Determine the [X, Y] coordinate at the center of the cell enclosing the given text.  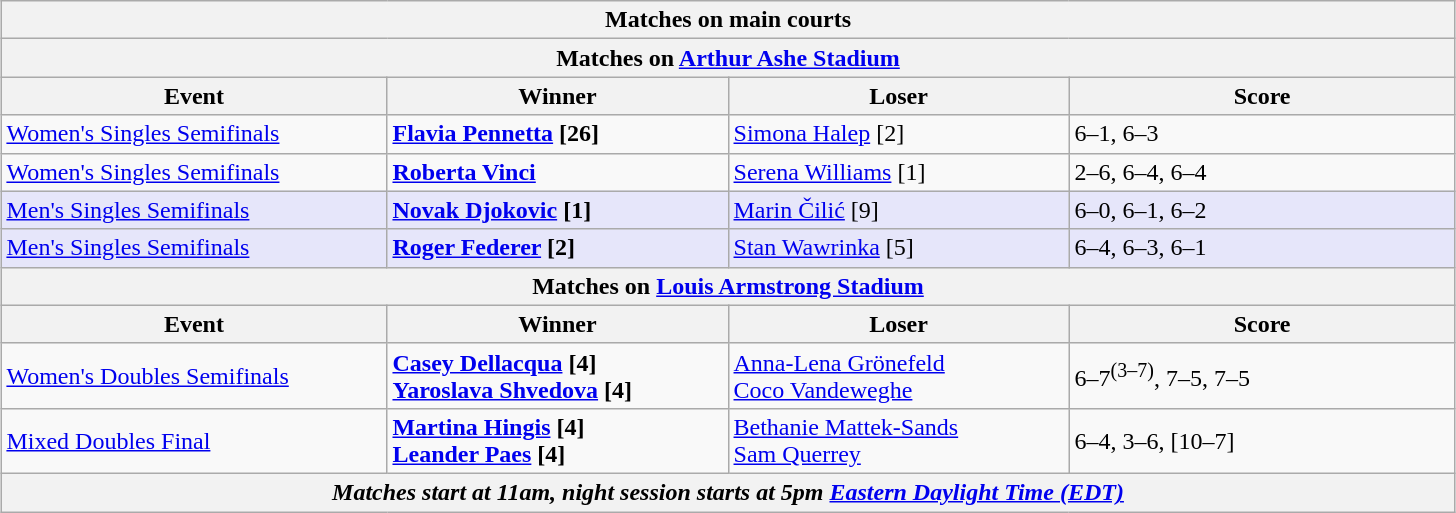
Matches on main courts [728, 20]
Anna-Lena Grönefeld Coco Vandeweghe [898, 376]
Bethanie Mattek-Sands Sam Querrey [898, 440]
Serena Williams [1] [898, 172]
Matches on Arthur Ashe Stadium [728, 58]
Women's Doubles Semifinals [194, 376]
Martina Hingis [4] Leander Paes [4] [558, 440]
Marin Čilić [9] [898, 210]
Mixed Doubles Final [194, 440]
Matches start at 11am, night session starts at 5pm Eastern Daylight Time (EDT) [728, 492]
6–4, 6–3, 6–1 [1262, 248]
Novak Djokovic [1] [558, 210]
Simona Halep [2] [898, 134]
Flavia Pennetta [26] [558, 134]
2–6, 6–4, 6–4 [1262, 172]
6–0, 6–1, 6–2 [1262, 210]
6–4, 3–6, [10–7] [1262, 440]
Matches on Louis Armstrong Stadium [728, 286]
Stan Wawrinka [5] [898, 248]
Roger Federer [2] [558, 248]
6–1, 6–3 [1262, 134]
6–7(3–7), 7–5, 7–5 [1262, 376]
Roberta Vinci [558, 172]
Casey Dellacqua [4] Yaroslava Shvedova [4] [558, 376]
